Capture the cell that displays the provided text and extract its [x, y] central coordinate. 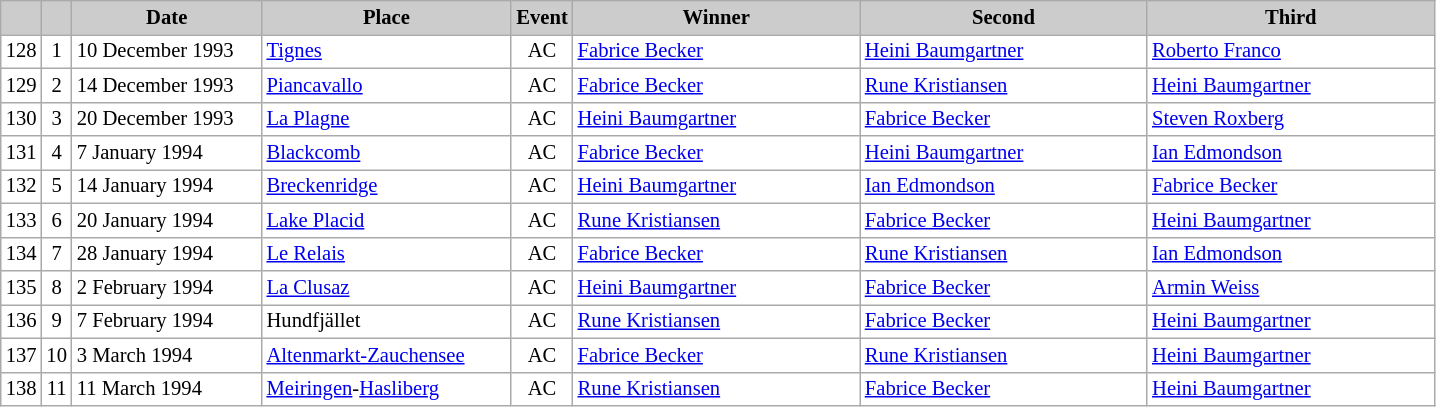
9 [56, 321]
Event [542, 17]
Date [167, 17]
10 December 1993 [167, 51]
Breckenridge [387, 186]
5 [56, 186]
11 March 1994 [167, 389]
Altenmarkt-Zauchensee [387, 355]
1 [56, 51]
20 December 1993 [167, 119]
136 [22, 321]
20 January 1994 [167, 220]
Le Relais [387, 254]
134 [22, 254]
Blackcomb [387, 153]
129 [22, 85]
Tignes [387, 51]
La Clusaz [387, 287]
128 [22, 51]
Winner [716, 17]
7 February 1994 [167, 321]
10 [56, 355]
Hundfjället [387, 321]
28 January 1994 [167, 254]
Meiringen-Hasliberg [387, 389]
3 [56, 119]
3 March 1994 [167, 355]
11 [56, 389]
14 January 1994 [167, 186]
14 December 1993 [167, 85]
Second [1004, 17]
132 [22, 186]
7 [56, 254]
135 [22, 287]
137 [22, 355]
8 [56, 287]
2 [56, 85]
Roberto Franco [1290, 51]
7 January 1994 [167, 153]
Lake Placid [387, 220]
6 [56, 220]
130 [22, 119]
138 [22, 389]
Steven Roxberg [1290, 119]
2 February 1994 [167, 287]
Third [1290, 17]
131 [22, 153]
133 [22, 220]
Piancavallo [387, 85]
La Plagne [387, 119]
Place [387, 17]
4 [56, 153]
Armin Weiss [1290, 287]
